Extract the (X, Y) coordinate from the center of the cell holding the provided text.  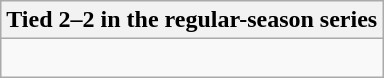
Tied 2–2 in the regular-season series (192, 20)
